For the text-containing cell, return its midpoint in (X, Y) coordinate format. 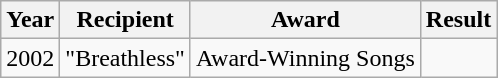
2002 (30, 58)
Recipient (126, 20)
Award-Winning Songs (305, 58)
Award (305, 20)
Result (458, 20)
"Breathless" (126, 58)
Year (30, 20)
